Determine the [x, y] coordinate at the center of the cell enclosing the given text.  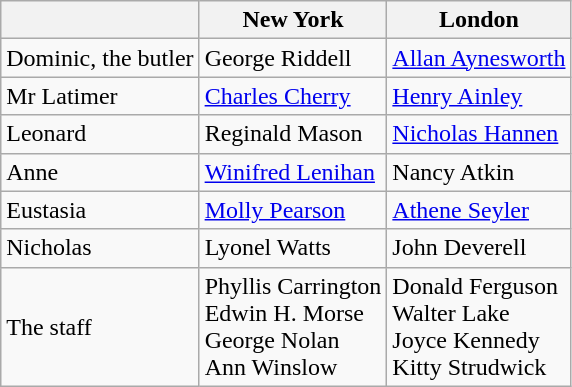
Charles Cherry [293, 96]
Molly Pearson [293, 210]
Winifred Lenihan [293, 172]
Donald FergusonWalter LakeJoyce KennedyKitty Strudwick [479, 326]
John Deverell [479, 248]
Dominic, the butler [100, 58]
Athene Seyler [479, 210]
Reginald Mason [293, 134]
Eustasia [100, 210]
London [479, 20]
The staff [100, 326]
Allan Aynesworth [479, 58]
Mr Latimer [100, 96]
Nicholas Hannen [479, 134]
Anne [100, 172]
Nicholas [100, 248]
Leonard [100, 134]
Henry Ainley [479, 96]
Phyllis CarringtonEdwin H. MorseGeorge NolanAnn Winslow [293, 326]
Lyonel Watts [293, 248]
Nancy Atkin [479, 172]
New York [293, 20]
George Riddell [293, 58]
